Provide the (x, y) coordinate of the cell's center where the given text is located.  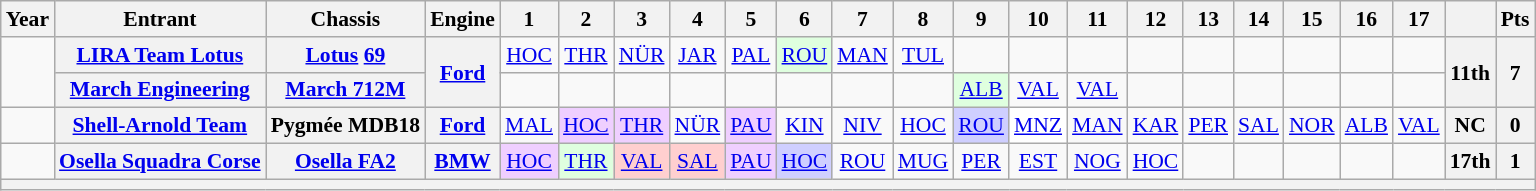
Lotus 69 (346, 55)
15 (1312, 19)
NOR (1312, 126)
Osella FA2 (346, 162)
NC (1470, 126)
Entrant (160, 19)
4 (697, 19)
NOG (1098, 162)
17 (1419, 19)
Year (28, 19)
MNZ (1038, 126)
16 (1366, 19)
KAR (1156, 126)
2 (586, 19)
0 (1516, 126)
BMW (462, 162)
Osella Squadra Corse (160, 162)
March Engineering (160, 90)
MAL (529, 126)
11 (1098, 19)
Pts (1516, 19)
11th (1470, 72)
EST (1038, 162)
9 (981, 19)
6 (805, 19)
Pygmée MDB18 (346, 126)
LIRA Team Lotus (160, 55)
Shell-Arnold Team (160, 126)
MUG (924, 162)
14 (1258, 19)
5 (750, 19)
10 (1038, 19)
KIN (805, 126)
17th (1470, 162)
3 (642, 19)
TUL (924, 55)
JAR (697, 55)
8 (924, 19)
Chassis (346, 19)
13 (1208, 19)
PAL (750, 55)
March 712M (346, 90)
12 (1156, 19)
Engine (462, 19)
NIV (862, 126)
